From the cell containing the given text, extract its center point as (X, Y) coordinate. 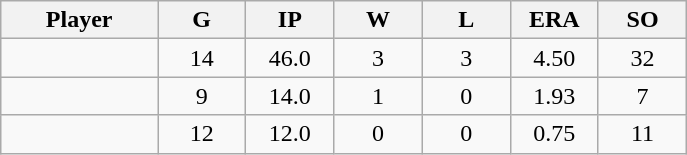
1 (378, 96)
12 (202, 134)
46.0 (290, 58)
14.0 (290, 96)
14 (202, 58)
W (378, 20)
1.93 (554, 96)
L (466, 20)
IP (290, 20)
9 (202, 96)
SO (642, 20)
4.50 (554, 58)
0.75 (554, 134)
11 (642, 134)
32 (642, 58)
G (202, 20)
ERA (554, 20)
12.0 (290, 134)
Player (80, 20)
7 (642, 96)
